Pinpoint the cell where the given text exists, returning its (x, y) midpoint coordinate. 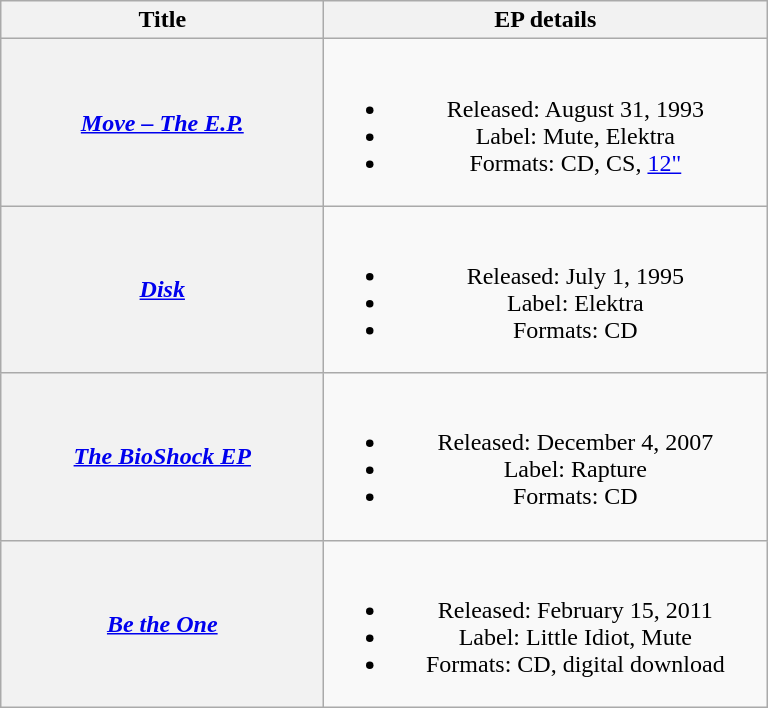
Released: February 15, 2011Label: Little Idiot, MuteFormats: CD, digital download (546, 624)
Be the One (162, 624)
The BioShock EP (162, 456)
Released: July 1, 1995Label: ElektraFormats: CD (546, 290)
Move – The E.P. (162, 122)
Disk (162, 290)
Released: December 4, 2007Label: RaptureFormats: CD (546, 456)
EP details (546, 20)
Released: August 31, 1993Label: Mute, ElektraFormats: CD, CS, 12" (546, 122)
Title (162, 20)
